Determine the (X, Y) coordinate at the center of the cell enclosing the given text.  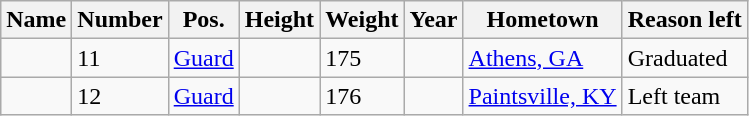
Year (434, 20)
12 (120, 96)
Paintsville, KY (542, 96)
Weight (362, 20)
Number (120, 20)
Name (36, 20)
175 (362, 58)
Graduated (684, 58)
176 (362, 96)
Height (279, 20)
Athens, GA (542, 58)
Pos. (204, 20)
Hometown (542, 20)
Left team (684, 96)
11 (120, 58)
Reason left (684, 20)
